Determine the (X, Y) coordinate at the center of the cell enclosing the given text.  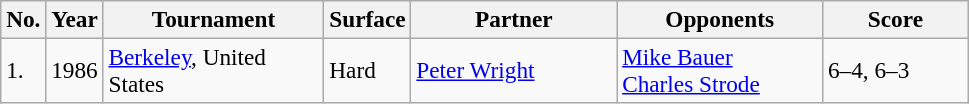
Surface (368, 19)
No. (24, 19)
Mike Bauer Charles Strode (720, 70)
Tournament (214, 19)
Score (896, 19)
1. (24, 70)
Year (74, 19)
Hard (368, 70)
1986 (74, 70)
Partner (514, 19)
6–4, 6–3 (896, 70)
Opponents (720, 19)
Berkeley, United States (214, 70)
Peter Wright (514, 70)
